From the cell containing the given text, extract its center point as (X, Y) coordinate. 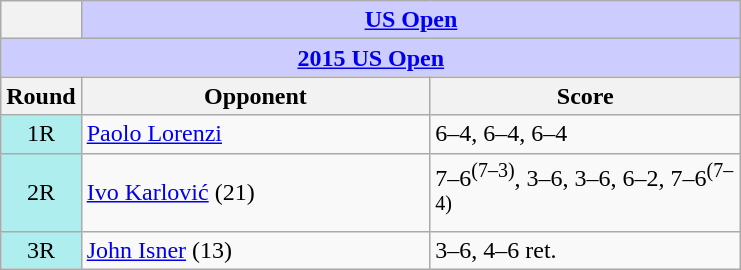
3R (41, 250)
Round (41, 96)
Paolo Lorenzi (256, 134)
1R (41, 134)
John Isner (13) (256, 250)
Opponent (256, 96)
2015 US Open (371, 58)
Score (586, 96)
3–6, 4–6 ret. (586, 250)
2R (41, 192)
6–4, 6–4, 6–4 (586, 134)
US Open (411, 20)
7–6(7–3), 3–6, 3–6, 6–2, 7–6(7–4) (586, 192)
Ivo Karlović (21) (256, 192)
